Identify which cell holds the provided text, then report its (X, Y) central coordinate. 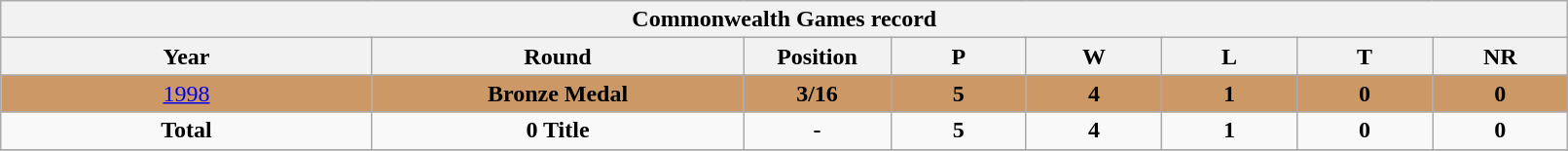
3/16 (818, 94)
Total (187, 131)
0 Title (558, 131)
Year (187, 57)
Bronze Medal (558, 94)
Round (558, 57)
L (1228, 57)
- (818, 131)
Commonwealth Games record (784, 19)
T (1365, 57)
NR (1501, 57)
Position (818, 57)
W (1094, 57)
1998 (187, 94)
P (958, 57)
